Return the (x, y) coordinate for the center point of the cell that contains the specified text.  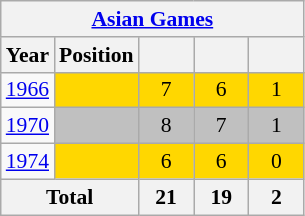
2 (276, 197)
1974 (28, 162)
Asian Games (152, 19)
Total (70, 197)
1970 (28, 126)
8 (166, 126)
Year (28, 55)
Position (96, 55)
1966 (28, 90)
0 (276, 162)
19 (222, 197)
21 (166, 197)
